Extract the [X, Y] coordinate from the center of the cell holding the provided text.  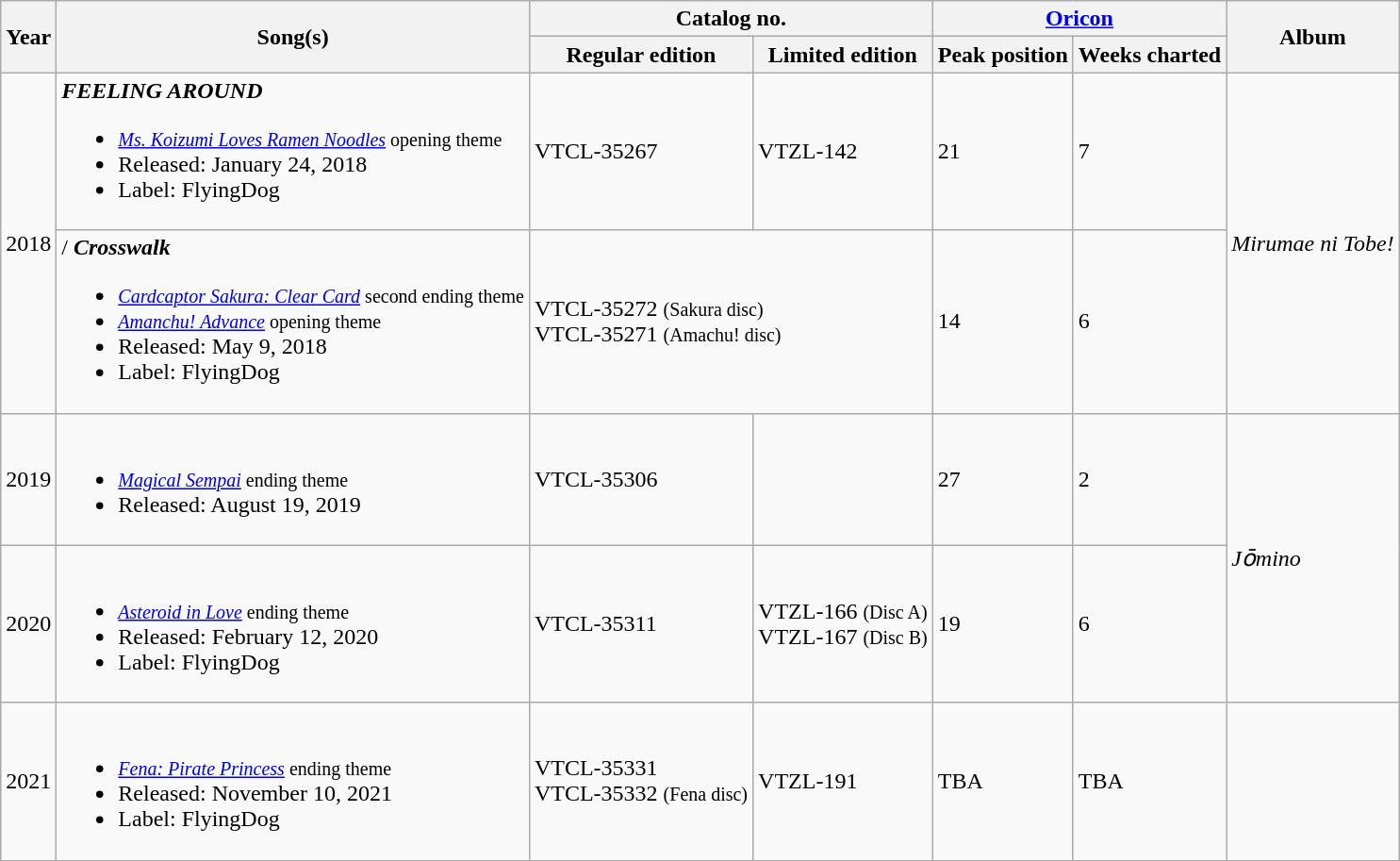
Year [28, 37]
2019 [28, 479]
FEELING AROUNDMs. Koizumi Loves Ramen Noodles opening themeReleased: January 24, 2018Label: FlyingDog [293, 151]
Mirumae ni Tobe! [1313, 243]
27 [1003, 479]
Asteroid in Love ending themeReleased: February 12, 2020Label: FlyingDog [293, 624]
2018 [28, 243]
Song(s) [293, 37]
21 [1003, 151]
Catalog no. [731, 19]
Weeks charted [1149, 55]
2 [1149, 479]
Fena: Pirate Princess ending themeReleased: November 10, 2021Label: FlyingDog [293, 781]
Album [1313, 37]
Peak position [1003, 55]
7 [1149, 151]
/ CrosswalkCardcaptor Sakura: Clear Card second ending themeAmanchu! Advance opening themeReleased: May 9, 2018Label: FlyingDog [293, 322]
VTZL-142 [843, 151]
VTCL-35311 [641, 624]
VTCL-35331VTCL-35332 (Fena disc) [641, 781]
14 [1003, 322]
Regular edition [641, 55]
VTCL-35267 [641, 151]
19 [1003, 624]
Limited edition [843, 55]
2020 [28, 624]
VTZL-191 [843, 781]
Magical Sempai ending themeReleased: August 19, 2019 [293, 479]
VTCL-35306 [641, 479]
VTCL-35272 (Sakura disc)VTCL-35271 (Amachu! disc) [731, 322]
Oricon [1079, 19]
Jо̄mino [1313, 558]
2021 [28, 781]
VTZL-166 (Disc A)VTZL-167 (Disc B) [843, 624]
